Detect which cell encompasses the target text, then output its [x, y] center coordinate. 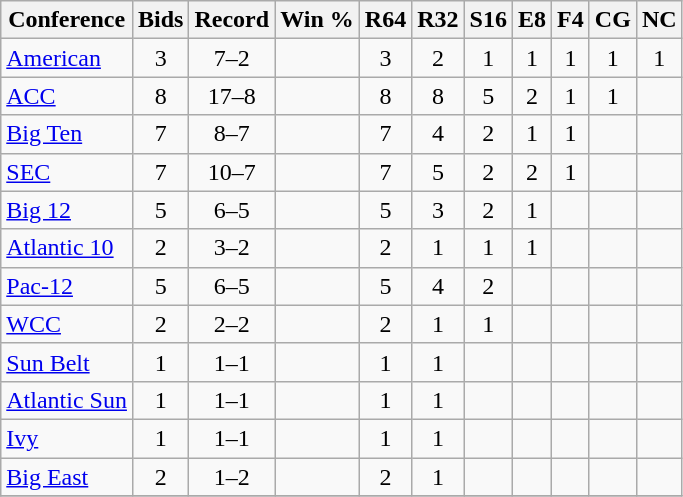
7–2 [232, 58]
Ivy [67, 438]
SEC [67, 172]
F4 [571, 20]
Conference [67, 20]
R32 [438, 20]
2–2 [232, 324]
E8 [532, 20]
Sun Belt [67, 362]
Bids [160, 20]
Pac-12 [67, 286]
WCC [67, 324]
ACC [67, 96]
17–8 [232, 96]
S16 [488, 20]
American [67, 58]
1–2 [232, 477]
Atlantic 10 [67, 248]
Big Ten [67, 134]
8–7 [232, 134]
Record [232, 20]
Win % [318, 20]
CG [612, 20]
R64 [385, 20]
Atlantic Sun [67, 400]
3–2 [232, 248]
Big 12 [67, 210]
10–7 [232, 172]
NC [659, 20]
Big East [67, 477]
